Search for the cell housing the specified text and yield its [X, Y] center coordinate. 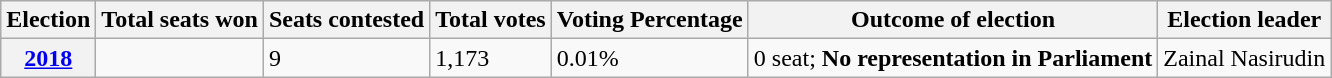
9 [346, 58]
Zainal Nasirudin [1244, 58]
Election leader [1244, 20]
Seats contested [346, 20]
2018 [48, 58]
Total seats won [180, 20]
Voting Percentage [650, 20]
Outcome of election [952, 20]
Total votes [491, 20]
1,173 [491, 58]
0 seat; No representation in Parliament [952, 58]
0.01% [650, 58]
Election [48, 20]
